For the text-containing cell, return its midpoint in [X, Y] coordinate format. 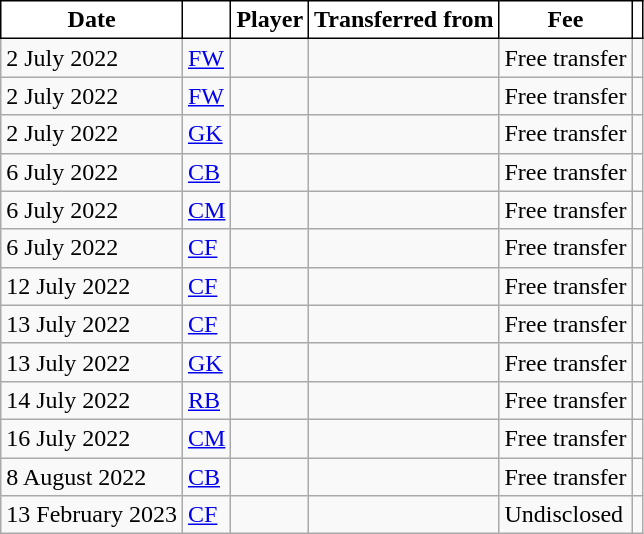
12 July 2022 [92, 286]
Transferred from [404, 20]
Date [92, 20]
8 August 2022 [92, 477]
14 July 2022 [92, 400]
Undisclosed [566, 515]
13 February 2023 [92, 515]
Fee [566, 20]
RB [206, 400]
16 July 2022 [92, 438]
Player [270, 20]
